For the text-containing cell, return its midpoint in (X, Y) coordinate format. 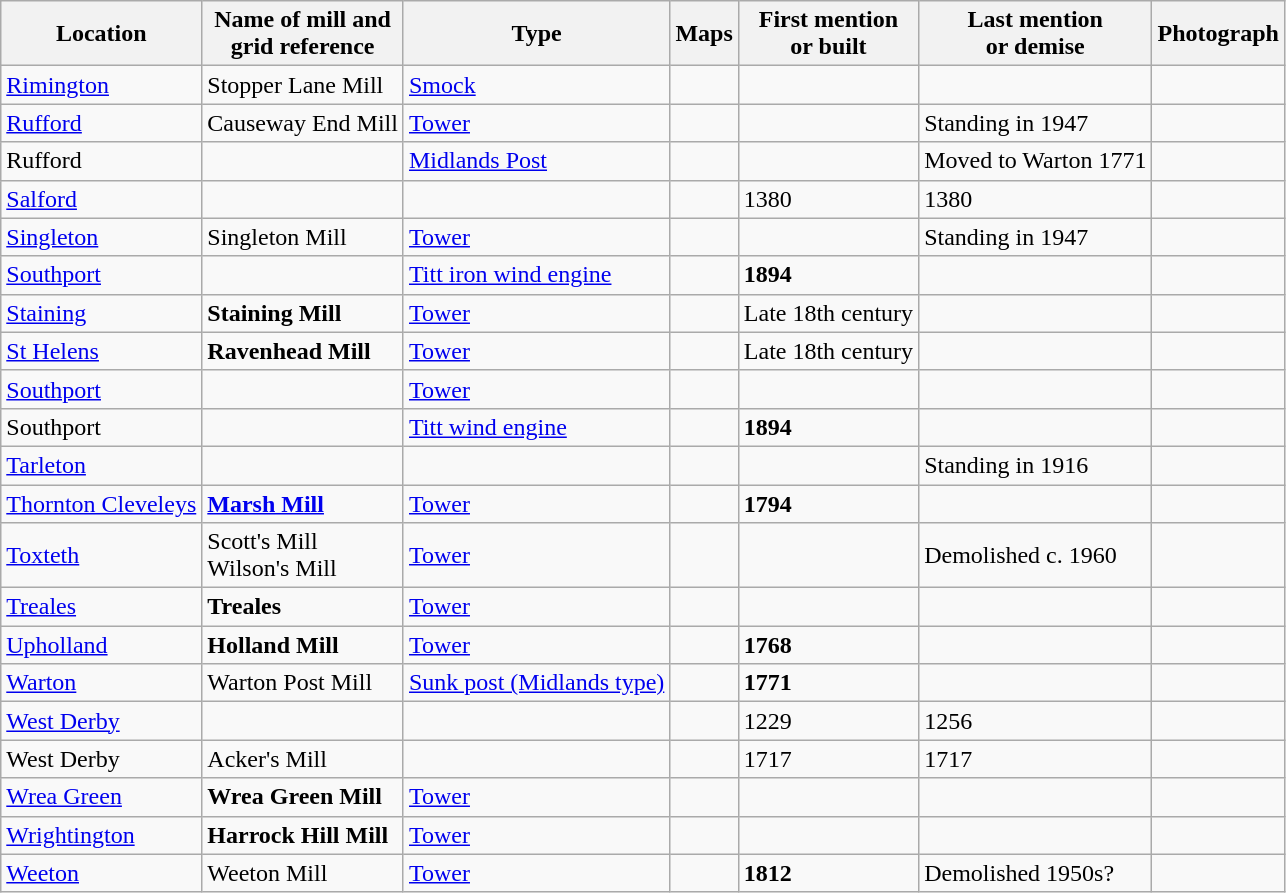
Singleton (102, 237)
1768 (828, 645)
Maps (704, 34)
Stopper Lane Mill (303, 85)
Salford (102, 199)
Holland Mill (303, 645)
Rimington (102, 85)
Acker's Mill (303, 759)
Weeton Mill (303, 873)
Upholland (102, 645)
1794 (828, 503)
Standing in 1916 (1036, 465)
Scott's MillWilson's Mill (303, 556)
1229 (828, 721)
Warton (102, 683)
St Helens (102, 351)
Wrea Green (102, 797)
Staining Mill (303, 313)
Moved to Warton 1771 (1036, 161)
Demolished c. 1960 (1036, 556)
Demolished 1950s? (1036, 873)
Titt iron wind engine (536, 275)
Causeway End Mill (303, 123)
1256 (1036, 721)
Toxteth (102, 556)
Tarleton (102, 465)
Last mention or demise (1036, 34)
Photograph (1218, 34)
Titt wind engine (536, 427)
Wrea Green Mill (303, 797)
Singleton Mill (303, 237)
Name of mill andgrid reference (303, 34)
Warton Post Mill (303, 683)
Staining (102, 313)
Location (102, 34)
Marsh Mill (303, 503)
1771 (828, 683)
First mentionor built (828, 34)
Smock (536, 85)
1812 (828, 873)
Thornton Cleveleys (102, 503)
Wrightington (102, 835)
Midlands Post (536, 161)
Harrock Hill Mill (303, 835)
Weeton (102, 873)
Ravenhead Mill (303, 351)
Type (536, 34)
Sunk post (Midlands type) (536, 683)
